Find where the given text appears and provide that cell's center as [x, y] coordinate. 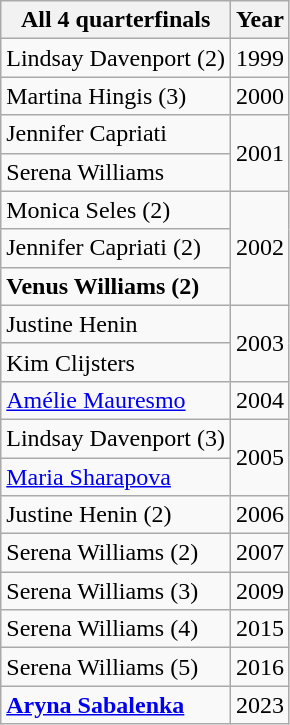
Serena Williams [116, 172]
2004 [260, 400]
Martina Hingis (3) [116, 96]
2006 [260, 515]
Justine Henin [116, 324]
2003 [260, 343]
Jennifer Capriati [116, 134]
Serena Williams (4) [116, 629]
2001 [260, 153]
2016 [260, 667]
2007 [260, 553]
Jennifer Capriati (2) [116, 248]
Aryna Sabalenka [116, 705]
All 4 quarterfinals [116, 20]
Kim Clijsters [116, 362]
Maria Sharapova [116, 477]
Justine Henin (2) [116, 515]
Monica Seles (2) [116, 210]
2009 [260, 591]
Lindsay Davenport (2) [116, 58]
2005 [260, 457]
Serena Williams (2) [116, 553]
2015 [260, 629]
2023 [260, 705]
1999 [260, 58]
Serena Williams (5) [116, 667]
Amélie Mauresmo [116, 400]
Year [260, 20]
Serena Williams (3) [116, 591]
Venus Williams (2) [116, 286]
Lindsay Davenport (3) [116, 438]
2002 [260, 248]
2000 [260, 96]
